Detect which cell encompasses the target text, then output its [x, y] center coordinate. 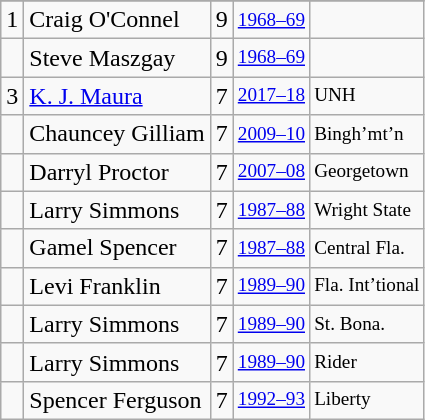
Georgetown [367, 172]
1992–93 [271, 400]
2017–18 [271, 96]
St. Bona. [367, 324]
Fla. Int’tional [367, 286]
Wright State [367, 210]
Spencer Ferguson [117, 400]
Steve Maszgay [117, 58]
2009–10 [271, 134]
2007–08 [271, 172]
Levi Franklin [117, 286]
UNH [367, 96]
1 [12, 20]
Gamel Spencer [117, 248]
3 [12, 96]
Chauncey Gilliam [117, 134]
Rider [367, 362]
Liberty [367, 400]
Bingh’mt’n [367, 134]
Craig O'Connel [117, 20]
K. J. Maura [117, 96]
Central Fla. [367, 248]
Darryl Proctor [117, 172]
